Capture the cell that displays the provided text and extract its [x, y] central coordinate. 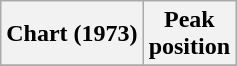
Chart (1973) [72, 34]
Peakposition [189, 34]
